Pinpoint the cell where the given text exists, returning its [x, y] midpoint coordinate. 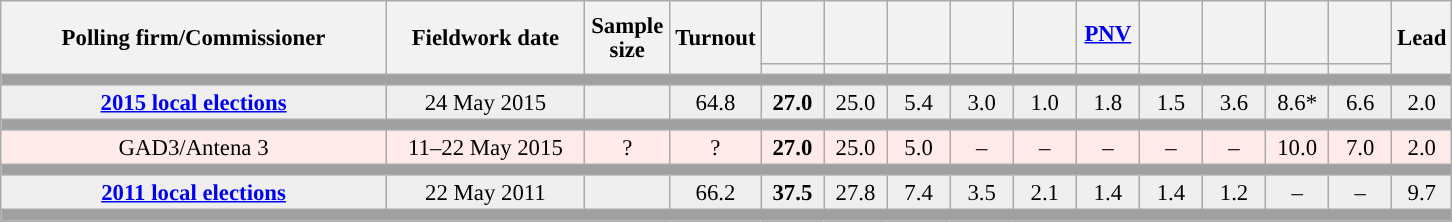
7.4 [918, 194]
2011 local elections [194, 194]
Sample size [627, 38]
27.8 [856, 194]
6.6 [1360, 102]
Lead [1422, 38]
37.5 [792, 194]
11–22 May 2015 [485, 148]
3.0 [982, 102]
22 May 2011 [485, 194]
1.0 [1044, 102]
5.4 [918, 102]
Turnout [716, 38]
64.8 [716, 102]
5.0 [918, 148]
7.0 [1360, 148]
10.0 [1298, 148]
GAD3/Antena 3 [194, 148]
Fieldwork date [485, 38]
PNV [1108, 32]
2015 local elections [194, 102]
9.7 [1422, 194]
Polling firm/Commissioner [194, 38]
2.1 [1044, 194]
1.2 [1234, 194]
24 May 2015 [485, 102]
1.8 [1108, 102]
66.2 [716, 194]
3.6 [1234, 102]
1.5 [1170, 102]
8.6* [1298, 102]
3.5 [982, 194]
